Locate the cell with the specified text and output its (X, Y) center coordinate. 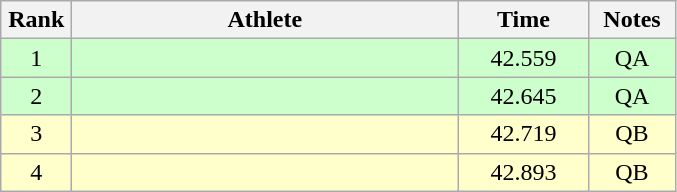
1 (36, 58)
42.645 (524, 96)
3 (36, 134)
Rank (36, 20)
Time (524, 20)
2 (36, 96)
4 (36, 172)
42.719 (524, 134)
42.893 (524, 172)
Athlete (265, 20)
Notes (632, 20)
42.559 (524, 58)
